Detect which cell encompasses the target text, then output its [x, y] center coordinate. 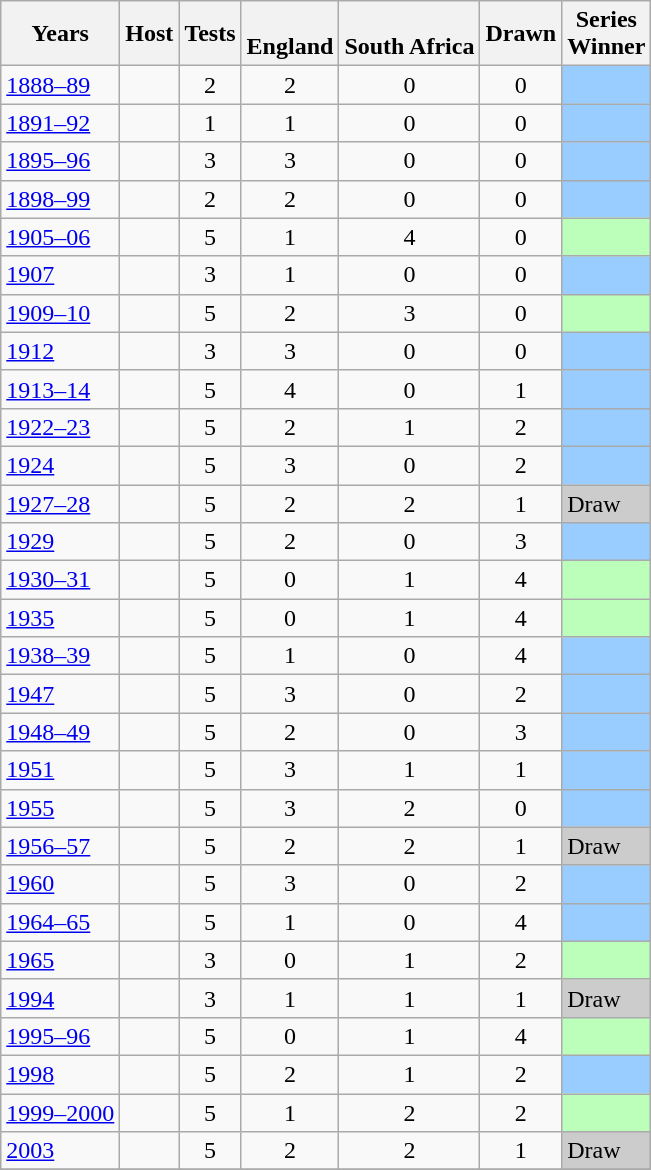
1935 [60, 618]
1913–14 [60, 389]
1956–57 [60, 846]
1922–23 [60, 427]
1964–65 [60, 922]
Drawn [521, 34]
1888–89 [60, 85]
1947 [60, 694]
England [290, 34]
Host [150, 34]
1898–99 [60, 199]
1909–10 [60, 313]
1927–28 [60, 503]
1965 [60, 960]
1905–06 [60, 237]
1895–96 [60, 161]
South Africa [410, 34]
1929 [60, 542]
1995–96 [60, 1036]
1938–39 [60, 656]
1924 [60, 465]
1960 [60, 884]
1998 [60, 1074]
Tests [210, 34]
1999–2000 [60, 1113]
1930–31 [60, 580]
1907 [60, 275]
1912 [60, 351]
1955 [60, 808]
Years [60, 34]
1891–92 [60, 123]
1994 [60, 998]
SeriesWinner [606, 34]
1948–49 [60, 732]
2003 [60, 1151]
1951 [60, 770]
